Find where the given text appears and provide that cell's center as [X, Y] coordinate. 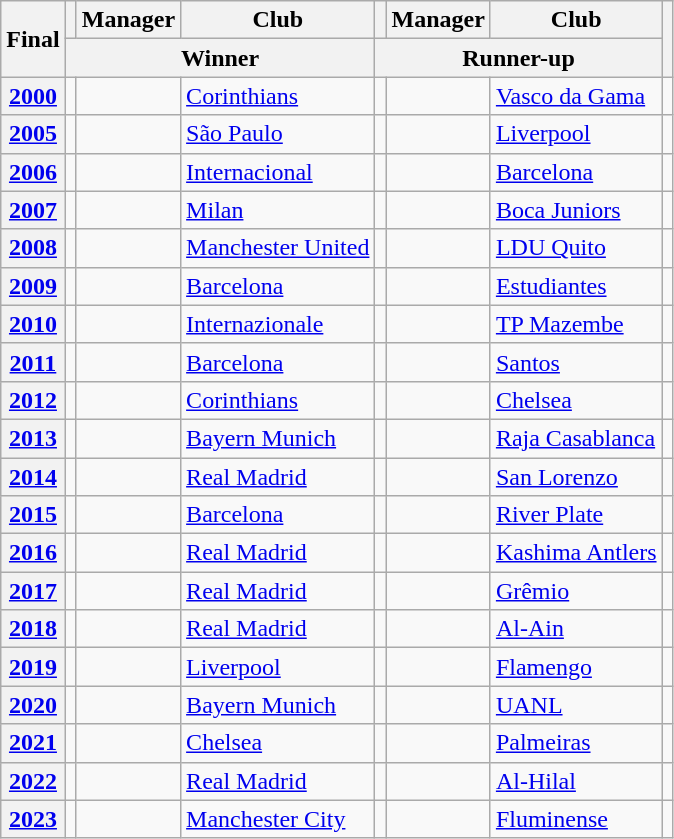
Grêmio [576, 591]
2012 [33, 400]
Vasco da Gama [576, 96]
2000 [33, 96]
2013 [33, 438]
2017 [33, 591]
Al-Hilal [576, 781]
Manchester United [278, 248]
Manchester City [278, 819]
2023 [33, 819]
2016 [33, 553]
2005 [33, 134]
San Lorenzo [576, 477]
Fluminense [576, 819]
2014 [33, 477]
2021 [33, 743]
2022 [33, 781]
2011 [33, 362]
River Plate [576, 515]
Santos [576, 362]
2010 [33, 324]
2018 [33, 629]
2020 [33, 705]
Raja Casablanca [576, 438]
Runner-up [518, 58]
TP Mazembe [576, 324]
Boca Juniors [576, 210]
Flamengo [576, 667]
Final [33, 39]
São Paulo [278, 134]
Palmeiras [576, 743]
Milan [278, 210]
UANL [576, 705]
Winner [220, 58]
2008 [33, 248]
LDU Quito [576, 248]
2006 [33, 172]
Internazionale [278, 324]
Estudiantes [576, 286]
2019 [33, 667]
2007 [33, 210]
Kashima Antlers [576, 553]
Internacional [278, 172]
2009 [33, 286]
Al-Ain [576, 629]
2015 [33, 515]
